Return the (x, y) coordinate for the center point of the cell that contains the specified text.  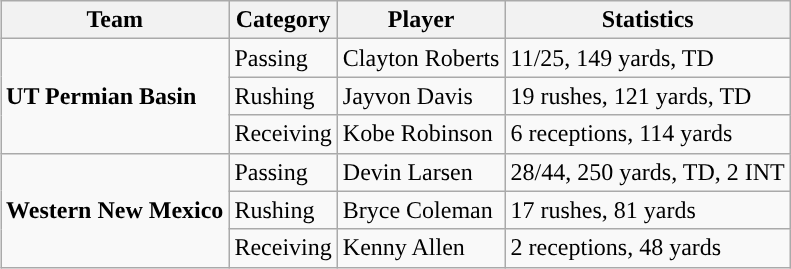
Kobe Robinson (421, 134)
11/25, 149 yards, TD (648, 58)
Category (283, 20)
2 receptions, 48 yards (648, 248)
Statistics (648, 20)
Western New Mexico (115, 210)
6 receptions, 114 yards (648, 134)
19 rushes, 121 yards, TD (648, 96)
Bryce Coleman (421, 210)
Kenny Allen (421, 248)
UT Permian Basin (115, 96)
Player (421, 20)
Team (115, 20)
28/44, 250 yards, TD, 2 INT (648, 172)
Clayton Roberts (421, 58)
Jayvon Davis (421, 96)
Devin Larsen (421, 172)
17 rushes, 81 yards (648, 210)
